Identify which cell holds the provided text, then report its (x, y) central coordinate. 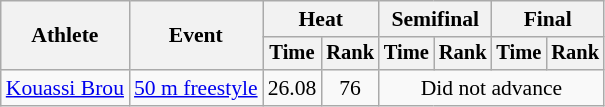
Athlete (65, 36)
Did not advance (492, 88)
Kouassi Brou (65, 88)
Heat (321, 19)
Semifinal (435, 19)
76 (350, 88)
Event (196, 36)
Final (547, 19)
26.08 (292, 88)
50 m freestyle (196, 88)
